Search for the cell housing the specified text and yield its [X, Y] center coordinate. 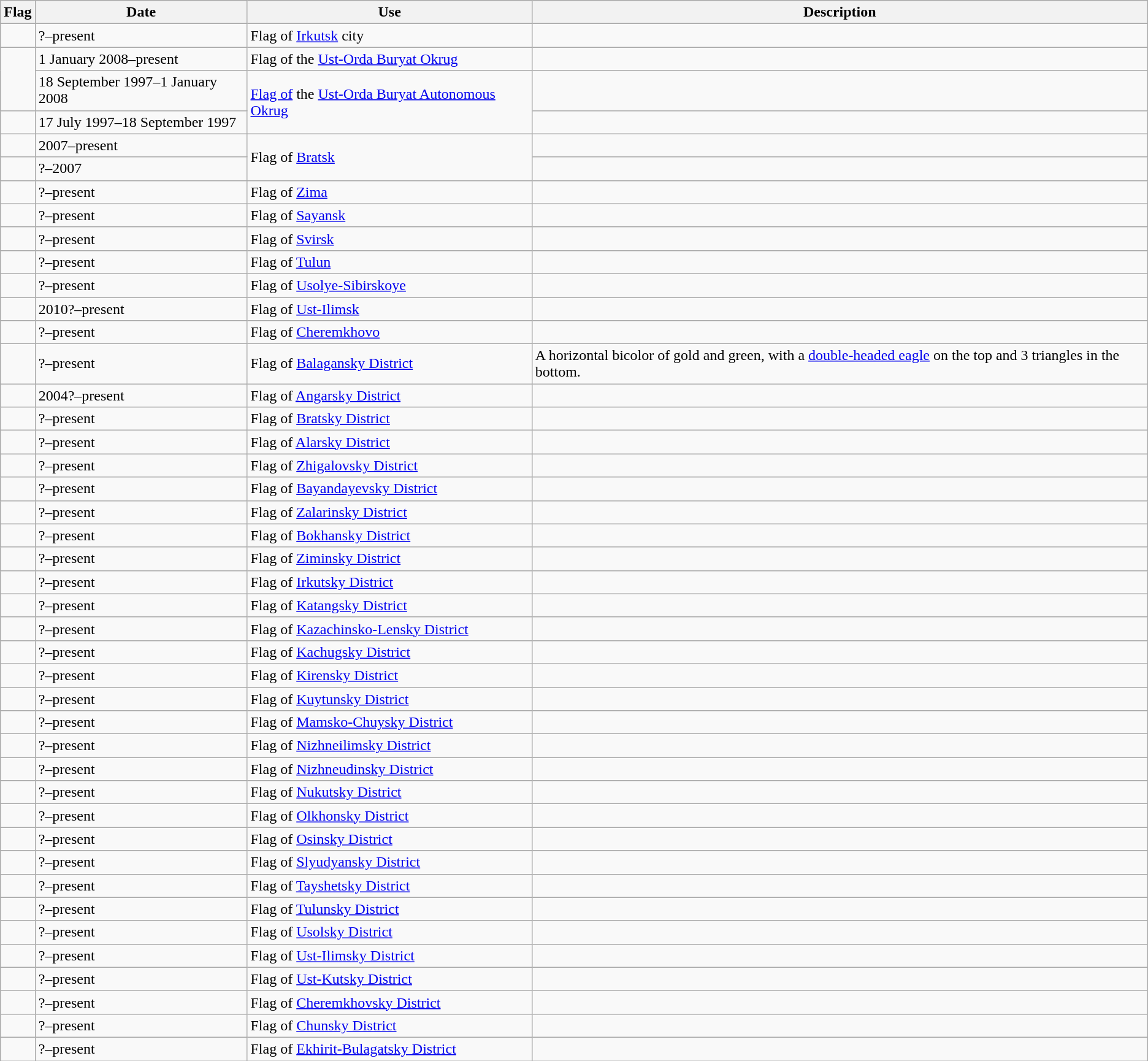
2004?–present [141, 396]
Date [141, 12]
Flag of Svirsk [389, 239]
Flag of Zima [389, 192]
Flag of Kazachinsko-Lensky District [389, 629]
Flag of Tulunsky District [389, 909]
2007–present [141, 145]
Flag of the Ust-Orda Buryat Okrug [389, 59]
Flag of Sayansk [389, 215]
Flag of Nizhneudinsky District [389, 769]
Flag of Tulun [389, 262]
Flag of Nukutsky District [389, 792]
Flag of Ekhirit-Bulagatsky District [389, 1049]
Flag of the Ust-Orda Buryat Autonomous Okrug [389, 102]
Use [389, 12]
Flag of Bratsky District [389, 419]
18 September 1997–1 January 2008 [141, 91]
Flag of Irkutsky District [389, 582]
Flag of Osinsky District [389, 839]
Flag of Slyudyansky District [389, 862]
Flag of Ust-Ilimsky District [389, 956]
Flag of Nizhneilimsky District [389, 746]
1 January 2008–present [141, 59]
Flag of Irkutsk city [389, 36]
Flag of Mamsko-Chuysky District [389, 722]
Flag of Kirensky District [389, 675]
Flag of Usolsky District [389, 932]
Flag of Usolye-Sibirskoye [389, 285]
Flag of Bayandayevsky District [389, 489]
A horizontal bicolor of gold and green, with a double-headed eagle on the top and 3 triangles in the bottom. [840, 364]
Flag of Alarsky District [389, 442]
Flag of Chunsky District [389, 1025]
Description [840, 12]
17 July 1997–18 September 1997 [141, 122]
2010?–present [141, 308]
Flag of Angarsky District [389, 396]
Flag of Bratsk [389, 157]
Flag of Kuytunsky District [389, 699]
Flag of Katangsky District [389, 605]
Flag of Balagansky District [389, 364]
Flag [18, 12]
Flag of Bokhansky District [389, 535]
Flag of Olkhonsky District [389, 816]
Flag of Ziminsky District [389, 559]
Flag of Tayshetsky District [389, 886]
?–2007 [141, 169]
Flag of Ust-Ilimsk [389, 308]
Flag of Kachugsky District [389, 652]
Flag of Cheremkhovsky District [389, 1002]
Flag of Ust-Kutsky District [389, 979]
Flag of Zalarinsky District [389, 512]
Flag of Cheremkhovo [389, 332]
Flag of Zhigalovsky District [389, 465]
